Pinpoint the cell where the given text exists, returning its (x, y) midpoint coordinate. 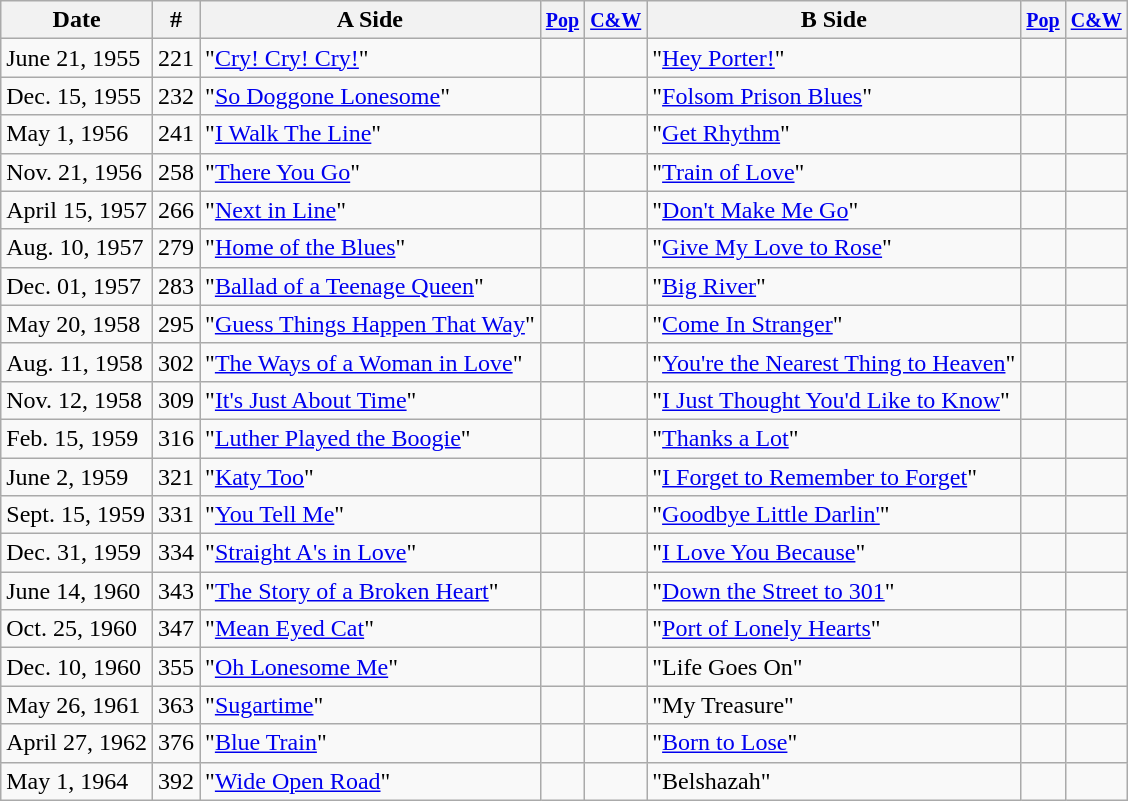
295 (176, 324)
"I Just Thought You'd Like to Know" (834, 400)
"You Tell Me" (370, 515)
"Mean Eyed Cat" (370, 629)
"Blue Train" (370, 743)
321 (176, 477)
Nov. 12, 1958 (77, 400)
"Belshazah" (834, 781)
"Straight A's in Love" (370, 553)
Aug. 11, 1958 (77, 362)
"I Forget to Remember to Forget" (834, 477)
"Big River" (834, 286)
April 15, 1957 (77, 210)
Dec. 01, 1957 (77, 286)
B Side (834, 20)
June 2, 1959 (77, 477)
363 (176, 705)
Aug. 10, 1957 (77, 248)
376 (176, 743)
Date (77, 20)
"My Treasure" (834, 705)
"Home of the Blues" (370, 248)
"Luther Played the Boogie" (370, 438)
June 21, 1955 (77, 58)
221 (176, 58)
April 27, 1962 (77, 743)
Nov. 21, 1956 (77, 172)
Dec. 31, 1959 (77, 553)
"Oh Lonesome Me" (370, 667)
"Train of Love" (834, 172)
Dec. 10, 1960 (77, 667)
316 (176, 438)
266 (176, 210)
Dec. 15, 1955 (77, 96)
"Sugartime" (370, 705)
"Goodbye Little Darlin'" (834, 515)
May 26, 1961 (77, 705)
Sept. 15, 1959 (77, 515)
302 (176, 362)
355 (176, 667)
"Life Goes On" (834, 667)
"Port of Lonely Hearts" (834, 629)
258 (176, 172)
343 (176, 591)
"The Story of a Broken Heart" (370, 591)
May 1, 1956 (77, 134)
"So Doggone Lonesome" (370, 96)
241 (176, 134)
309 (176, 400)
Oct. 25, 1960 (77, 629)
"The Ways of a Woman in Love" (370, 362)
"Down the Street to 301" (834, 591)
May 1, 1964 (77, 781)
"Next in Line" (370, 210)
334 (176, 553)
"There You Go" (370, 172)
"Katy Too" (370, 477)
"Come In Stranger" (834, 324)
283 (176, 286)
"Folsom Prison Blues" (834, 96)
"Born to Lose" (834, 743)
"Get Rhythm" (834, 134)
347 (176, 629)
"Hey Porter!" (834, 58)
A Side (370, 20)
"Thanks a Lot" (834, 438)
"Ballad of a Teenage Queen" (370, 286)
"I Love You Because" (834, 553)
May 20, 1958 (77, 324)
279 (176, 248)
Feb. 15, 1959 (77, 438)
# (176, 20)
"Give My Love to Rose" (834, 248)
"I Walk The Line" (370, 134)
392 (176, 781)
"Cry! Cry! Cry!" (370, 58)
"You're the Nearest Thing to Heaven" (834, 362)
"Wide Open Road" (370, 781)
"Guess Things Happen That Way" (370, 324)
"Don't Make Me Go" (834, 210)
232 (176, 96)
"It's Just About Time" (370, 400)
June 14, 1960 (77, 591)
331 (176, 515)
